For the text-containing cell, return its midpoint in (X, Y) coordinate format. 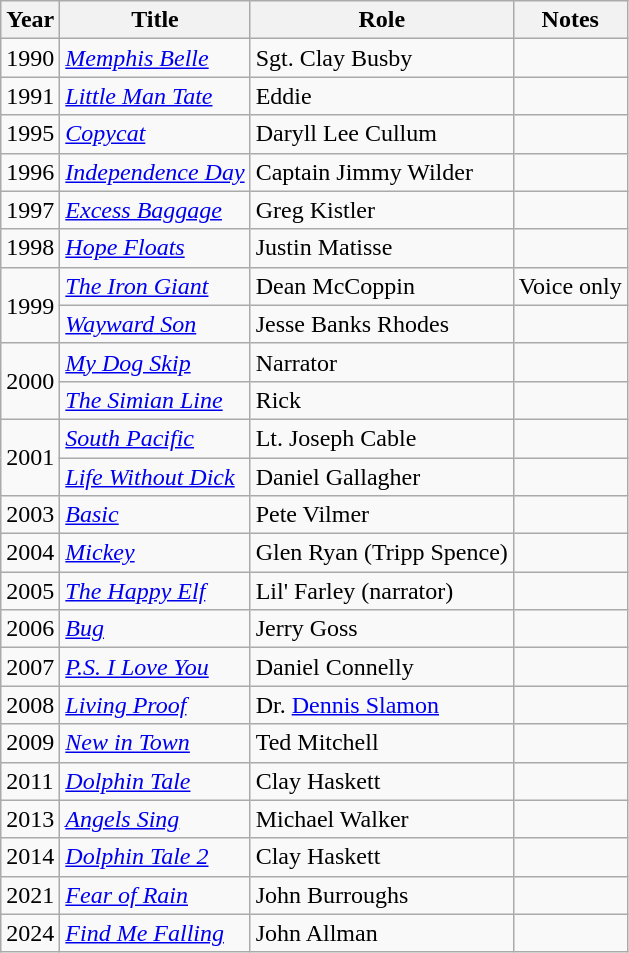
2001 (30, 457)
2013 (30, 819)
Dolphin Tale 2 (155, 857)
Year (30, 20)
Ted Mitchell (382, 743)
Voice only (570, 286)
1998 (30, 248)
Wayward Son (155, 324)
Little Man Tate (155, 96)
Sgt. Clay Busby (382, 58)
1990 (30, 58)
2011 (30, 781)
Lt. Joseph Cable (382, 438)
Jesse Banks Rhodes (382, 324)
2014 (30, 857)
Eddie (382, 96)
Bug (155, 629)
New in Town (155, 743)
2009 (30, 743)
The Iron Giant (155, 286)
Rick (382, 400)
John Allman (382, 933)
2004 (30, 553)
Hope Floats (155, 248)
Michael Walker (382, 819)
My Dog Skip (155, 362)
Pete Vilmer (382, 515)
Basic (155, 515)
Greg Kistler (382, 210)
1995 (30, 134)
2007 (30, 667)
Excess Baggage (155, 210)
South Pacific (155, 438)
Dolphin Tale (155, 781)
1999 (30, 305)
Jerry Goss (382, 629)
Narrator (382, 362)
Find Me Falling (155, 933)
Mickey (155, 553)
1997 (30, 210)
Daryll Lee Cullum (382, 134)
2024 (30, 933)
The Simian Line (155, 400)
2003 (30, 515)
P.S. I Love You (155, 667)
Role (382, 20)
1991 (30, 96)
2005 (30, 591)
2021 (30, 895)
2008 (30, 705)
Angels Sing (155, 819)
Dr. Dennis Slamon (382, 705)
John Burroughs (382, 895)
Glen Ryan (Tripp Spence) (382, 553)
Title (155, 20)
2000 (30, 381)
Fear of Rain (155, 895)
1996 (30, 172)
Memphis Belle (155, 58)
Life Without Dick (155, 477)
Dean McCoppin (382, 286)
Daniel Gallagher (382, 477)
The Happy Elf (155, 591)
Daniel Connelly (382, 667)
Copycat (155, 134)
Independence Day (155, 172)
Captain Jimmy Wilder (382, 172)
Notes (570, 20)
Living Proof (155, 705)
Lil' Farley (narrator) (382, 591)
2006 (30, 629)
Justin Matisse (382, 248)
